Extract the [X, Y] coordinate from the center of the cell holding the provided text.  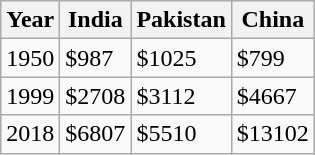
Pakistan [181, 20]
$13102 [272, 134]
$2708 [96, 96]
2018 [30, 134]
1950 [30, 58]
$799 [272, 58]
$987 [96, 58]
Year [30, 20]
$1025 [181, 58]
$5510 [181, 134]
$3112 [181, 96]
$4667 [272, 96]
1999 [30, 96]
China [272, 20]
$6807 [96, 134]
India [96, 20]
